Output the [X, Y] coordinate of the center of the cell containing the given text.  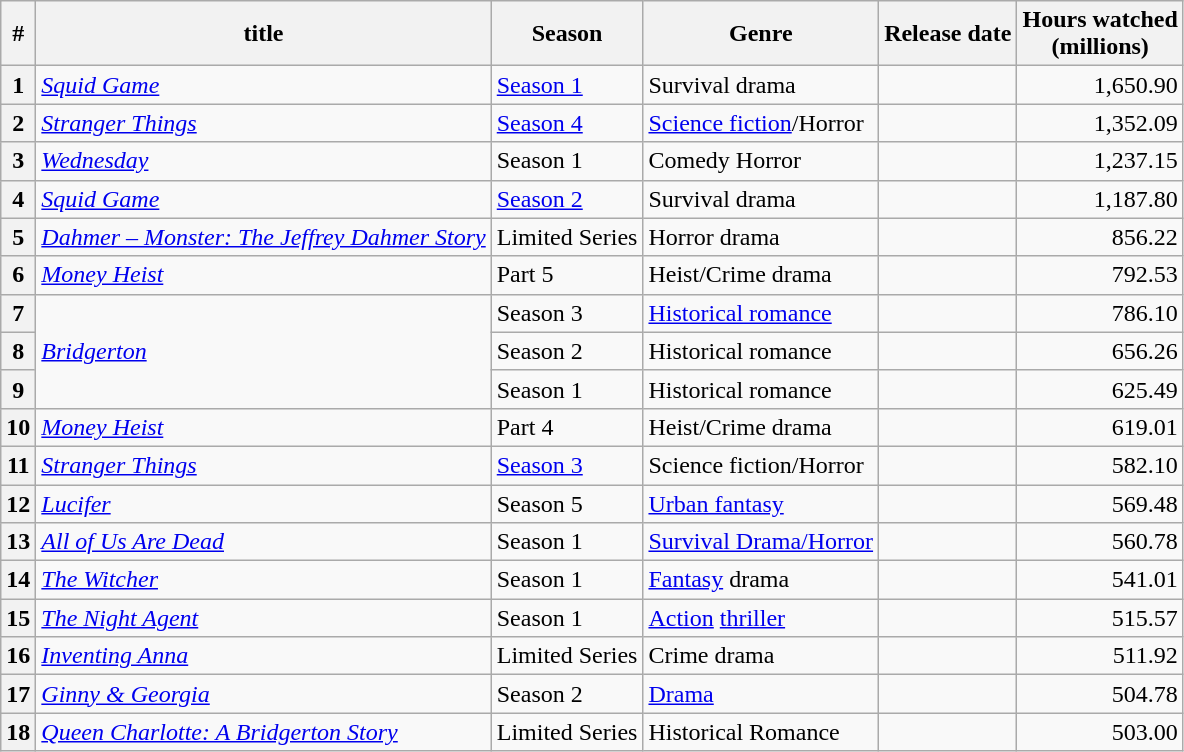
Genre [761, 34]
Inventing Anna [264, 656]
Lucifer [264, 503]
511.92 [1100, 656]
Season 5 [567, 503]
14 [18, 580]
Season 4 [567, 123]
503.00 [1100, 732]
10 [18, 427]
9 [18, 389]
3 [18, 161]
Historical Romance [761, 732]
Bridgerton [264, 351]
792.53 [1100, 275]
Drama [761, 694]
Fantasy drama [761, 580]
Ginny & Georgia [264, 694]
5 [18, 237]
All of Us Are Dead [264, 542]
Horror drama [761, 237]
Survival Drama/Horror [761, 542]
541.01 [1100, 580]
856.22 [1100, 237]
The Night Agent [264, 618]
Queen Charlotte: A Bridgerton Story [264, 732]
Part 4 [567, 427]
8 [18, 351]
title [264, 34]
656.26 [1100, 351]
Action thriller [761, 618]
1 [18, 85]
1,352.09 [1100, 123]
560.78 [1100, 542]
16 [18, 656]
Urban fantasy [761, 503]
504.78 [1100, 694]
18 [18, 732]
7 [18, 313]
582.10 [1100, 465]
786.10 [1100, 313]
# [18, 34]
6 [18, 275]
Dahmer – Monster: The Jeffrey Dahmer Story [264, 237]
Comedy Horror [761, 161]
Wednesday [264, 161]
1,187.80 [1100, 199]
4 [18, 199]
13 [18, 542]
625.49 [1100, 389]
Crime drama [761, 656]
Hours watched(millions) [1100, 34]
Release date [948, 34]
12 [18, 503]
11 [18, 465]
2 [18, 123]
17 [18, 694]
The Witcher [264, 580]
Season [567, 34]
569.48 [1100, 503]
Part 5 [567, 275]
1,237.15 [1100, 161]
1,650.90 [1100, 85]
15 [18, 618]
619.01 [1100, 427]
515.57 [1100, 618]
